Identify which cell holds the provided text, then report its [X, Y] central coordinate. 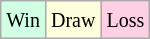
Draw [72, 20]
Win [24, 20]
Loss [126, 20]
